Return [X, Y] of the center of cell containing provided text 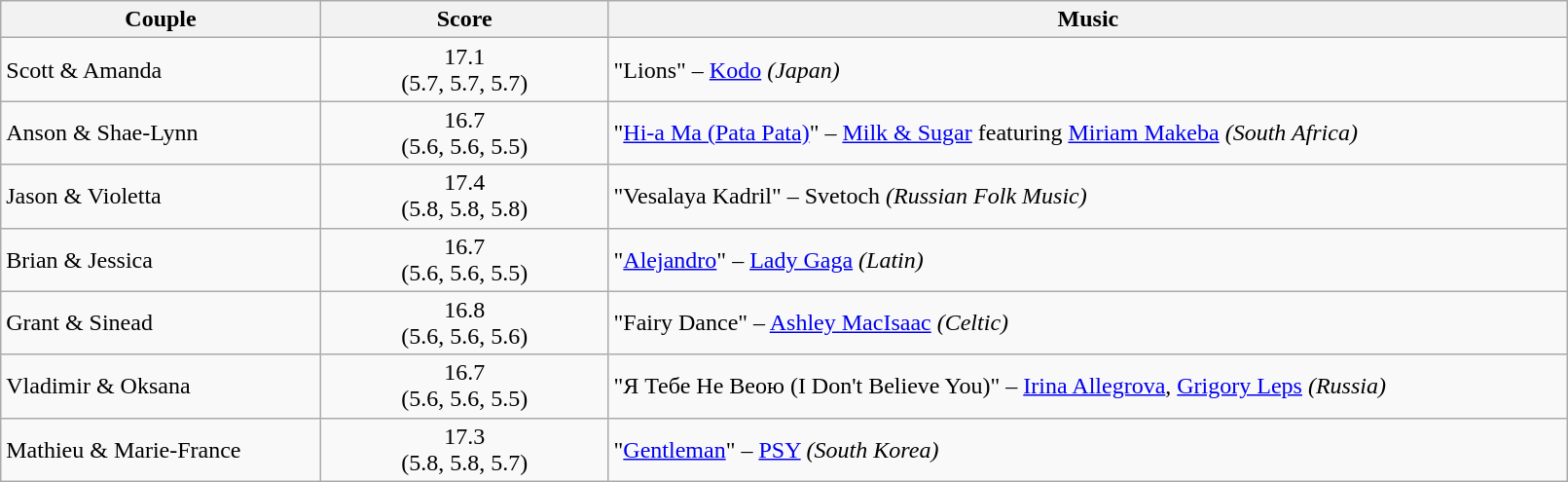
"Fairy Dance" – Ashley MacIsaac (Celtic) [1088, 323]
Score [464, 19]
Jason & Violetta [162, 197]
17.3 (5.8, 5.8, 5.7) [464, 450]
"Lions" – Kodo (Japan) [1088, 70]
Grant & Sinead [162, 323]
Mathieu & Marie-France [162, 450]
"Vesalaya Kadril" – Svetoch (Russian Folk Music) [1088, 197]
Scott & Amanda [162, 70]
Anson & Shae-Lynn [162, 132]
Couple [162, 19]
17.1 (5.7, 5.7, 5.7) [464, 70]
16.8 (5.6, 5.6, 5.6) [464, 323]
17.4 (5.8, 5.8, 5.8) [464, 197]
Brian & Jessica [162, 259]
"Hi-a Ma (Pata Pata)" – Milk & Sugar featuring Miriam Makeba (South Africa) [1088, 132]
"Alejandro" – Lady Gaga (Latin) [1088, 259]
"Gentleman" – PSY (South Korea) [1088, 450]
"Я Тебе Не Веою (I Don't Believe You)" – Irina Allegrova, Grigory Leps (Russia) [1088, 386]
Vladimir & Oksana [162, 386]
Music [1088, 19]
